Find where the given text appears and provide that cell's center as [X, Y] coordinate. 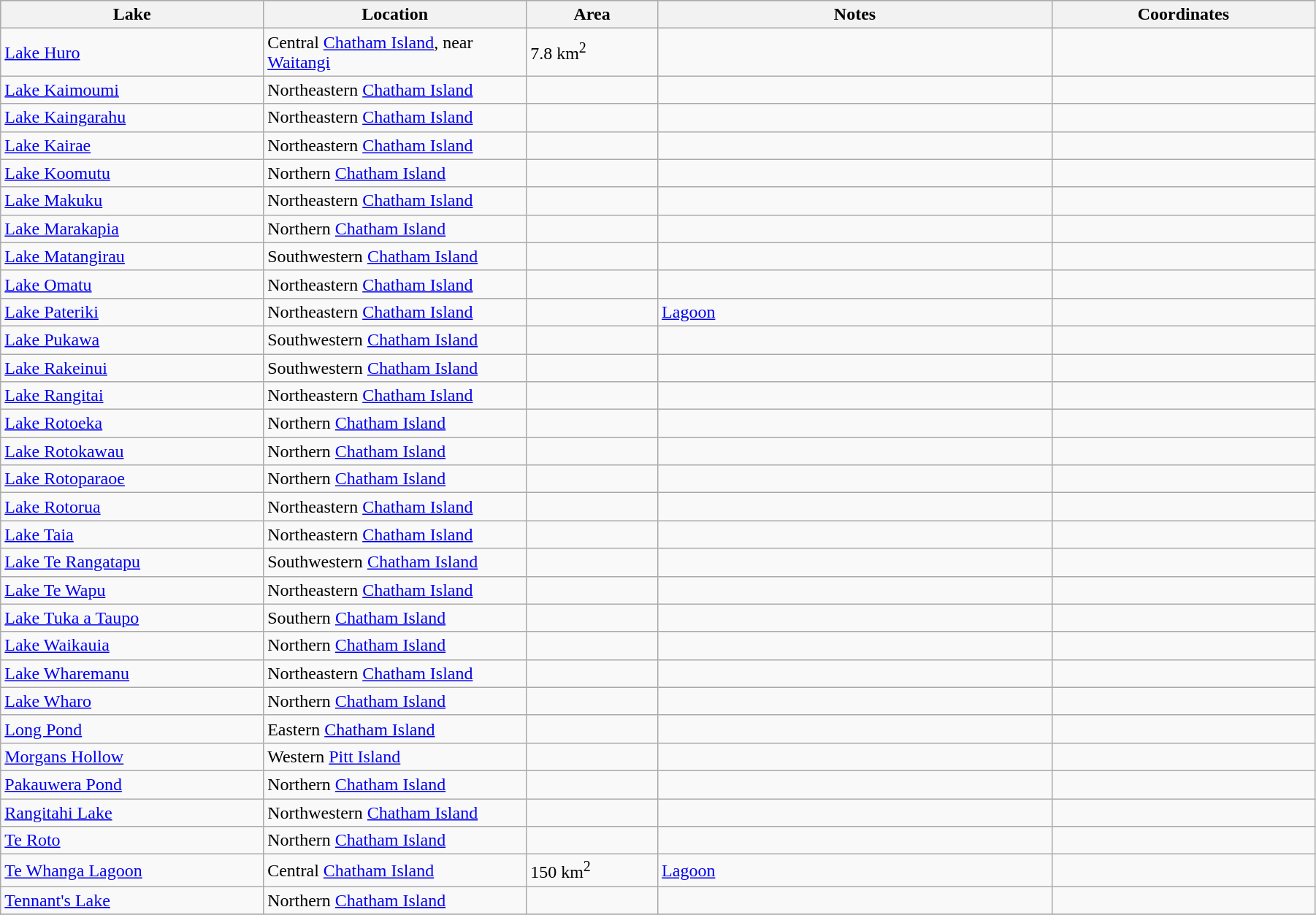
Lake Wharo [132, 701]
Central Chatham Island, near Waitangi [395, 53]
Te Whanga Lagoon [132, 870]
Lake Pukawa [132, 340]
Lake Waikauia [132, 646]
7.8 km2 [592, 53]
Te Roto [132, 841]
Lake Omatu [132, 284]
Lake Rotorua [132, 507]
Lake Rotoparaoe [132, 479]
Lake Matangirau [132, 256]
Lake [132, 15]
Morgans Hollow [132, 757]
Lake Rakeinui [132, 367]
Notes [855, 15]
150 km2 [592, 870]
Lake Taia [132, 535]
Lake Kaingarahu [132, 118]
Area [592, 15]
Lake Makuku [132, 201]
Lake Wharemanu [132, 673]
Lake Rotokawau [132, 451]
Lake Rangitai [132, 396]
Lake Rotoeka [132, 424]
Eastern Chatham Island [395, 729]
Location [395, 15]
Western Pitt Island [395, 757]
Central Chatham Island [395, 870]
Lake Tuka a Taupo [132, 618]
Lake Te Wapu [132, 590]
Pakauwera Pond [132, 784]
Lake Koomutu [132, 173]
Lake Te Rangatapu [132, 562]
Southern Chatham Island [395, 618]
Lake Kaimoumi [132, 90]
Tennant's Lake [132, 900]
Coordinates [1183, 15]
Lake Pateriki [132, 312]
Rangitahi Lake [132, 813]
Lake Huro [132, 53]
Northwestern Chatham Island [395, 813]
Lake Marakapia [132, 229]
Long Pond [132, 729]
Lake Kairae [132, 145]
